Find where the given text appears and provide that cell's center as (x, y) coordinate. 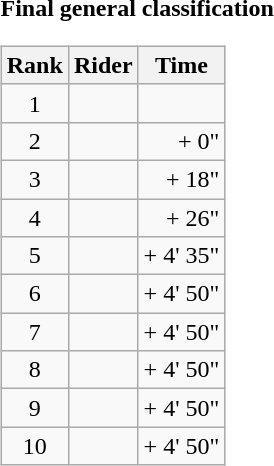
Rider (103, 65)
6 (34, 294)
3 (34, 179)
7 (34, 332)
+ 18" (182, 179)
+ 26" (182, 217)
1 (34, 103)
5 (34, 256)
+ 4' 35" (182, 256)
9 (34, 408)
Rank (34, 65)
8 (34, 370)
Time (182, 65)
4 (34, 217)
10 (34, 446)
2 (34, 141)
+ 0" (182, 141)
